Return (x, y) of the center of cell containing provided text 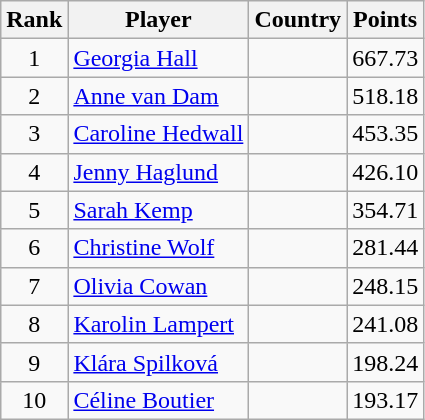
248.15 (386, 286)
Olivia Cowan (158, 286)
Georgia Hall (158, 58)
Country (298, 20)
241.08 (386, 324)
354.71 (386, 210)
Player (158, 20)
8 (34, 324)
667.73 (386, 58)
5 (34, 210)
Céline Boutier (158, 400)
Caroline Hedwall (158, 134)
198.24 (386, 362)
518.18 (386, 96)
281.44 (386, 248)
453.35 (386, 134)
9 (34, 362)
4 (34, 172)
Anne van Dam (158, 96)
Klára Spilková (158, 362)
2 (34, 96)
1 (34, 58)
426.10 (386, 172)
7 (34, 286)
10 (34, 400)
Karolin Lampert (158, 324)
Rank (34, 20)
3 (34, 134)
Christine Wolf (158, 248)
Sarah Kemp (158, 210)
193.17 (386, 400)
Jenny Haglund (158, 172)
Points (386, 20)
6 (34, 248)
